Provide the (X, Y) coordinate of the cell's center where the given text is located.  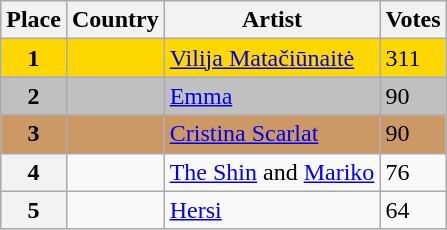
64 (413, 210)
Artist (272, 20)
2 (34, 96)
1 (34, 58)
5 (34, 210)
Place (34, 20)
Votes (413, 20)
Country (115, 20)
311 (413, 58)
Vilija Matačiūnaitė (272, 58)
4 (34, 172)
The Shin and Mariko (272, 172)
Emma (272, 96)
Cristina Scarlat (272, 134)
Hersi (272, 210)
76 (413, 172)
3 (34, 134)
